Detect which cell encompasses the target text, then output its (x, y) center coordinate. 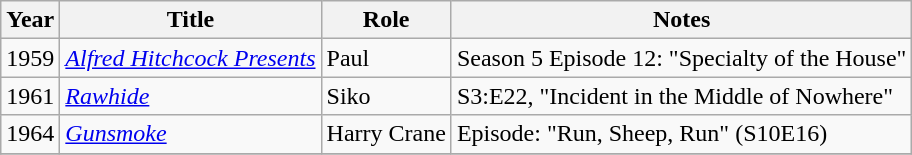
Paul (386, 58)
Year (30, 20)
1964 (30, 134)
Season 5 Episode 12: "Specialty of the House" (682, 58)
Episode: "Run, Sheep, Run" (S10E16) (682, 134)
Siko (386, 96)
Harry Crane (386, 134)
Notes (682, 20)
Alfred Hitchcock Presents (190, 58)
S3:E22, "Incident in the Middle of Nowhere" (682, 96)
Title (190, 20)
Gunsmoke (190, 134)
Role (386, 20)
1959 (30, 58)
Rawhide (190, 96)
1961 (30, 96)
